Locate the cell with the specified text and output its [X, Y] center coordinate. 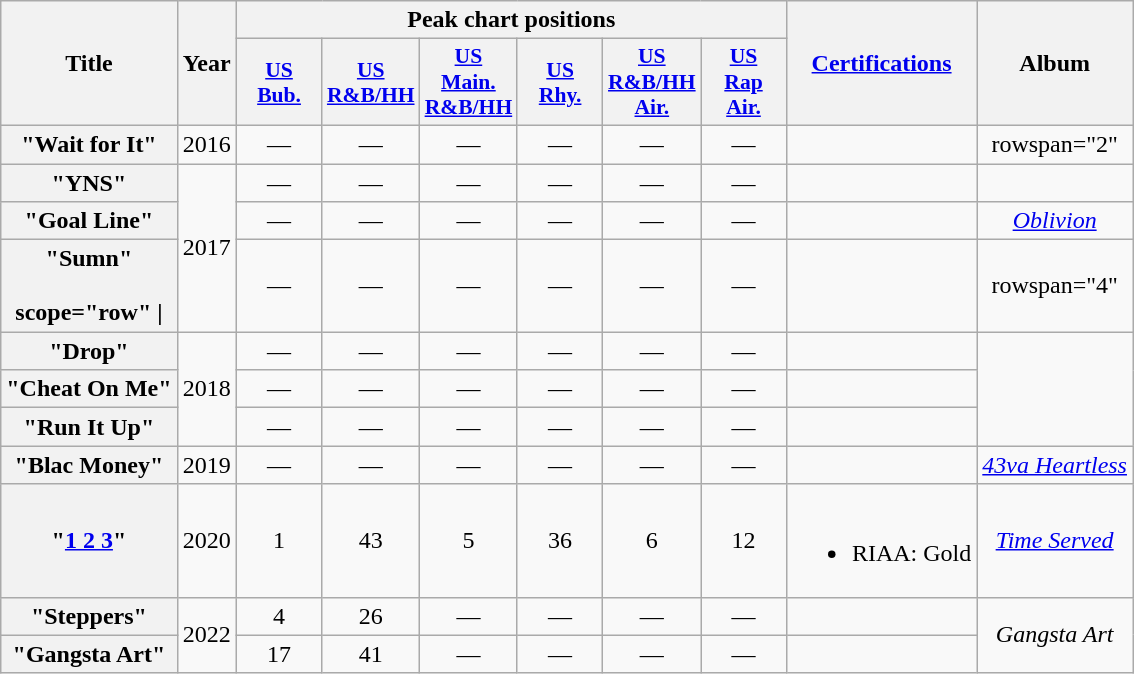
2016 [206, 144]
rowspan="4" [1055, 286]
2019 [206, 465]
Peak chart positions [511, 20]
"Blac Money" [89, 465]
36 [560, 540]
Gangsta Art [1055, 635]
"Cheat On Me" [89, 389]
"YNS" [89, 183]
2020 [206, 540]
1 [279, 540]
5 [469, 540]
"Run It Up" [89, 427]
"Steppers" [89, 616]
26 [371, 616]
USRhy. [560, 82]
2017 [206, 248]
USMain.R&B/HH [469, 82]
41 [371, 654]
6 [652, 540]
2022 [206, 635]
USRapAir. [744, 82]
"Drop" [89, 351]
"Goal Line" [89, 221]
Album [1055, 64]
2018 [206, 389]
Time Served [1055, 540]
"Wait for It" [89, 144]
Title [89, 64]
"Sumn"scope="row" | [89, 286]
43va Heartless [1055, 465]
USBub. [279, 82]
rowspan="2" [1055, 144]
43 [371, 540]
USR&B/HHAir. [652, 82]
USR&B/HH [371, 82]
"1 2 3" [89, 540]
Certifications [881, 64]
RIAA: Gold [881, 540]
"Gangsta Art" [89, 654]
17 [279, 654]
12 [744, 540]
Oblivion [1055, 221]
4 [279, 616]
Year [206, 64]
